Provide the (X, Y) coordinate of the cell's center where the given text is located.  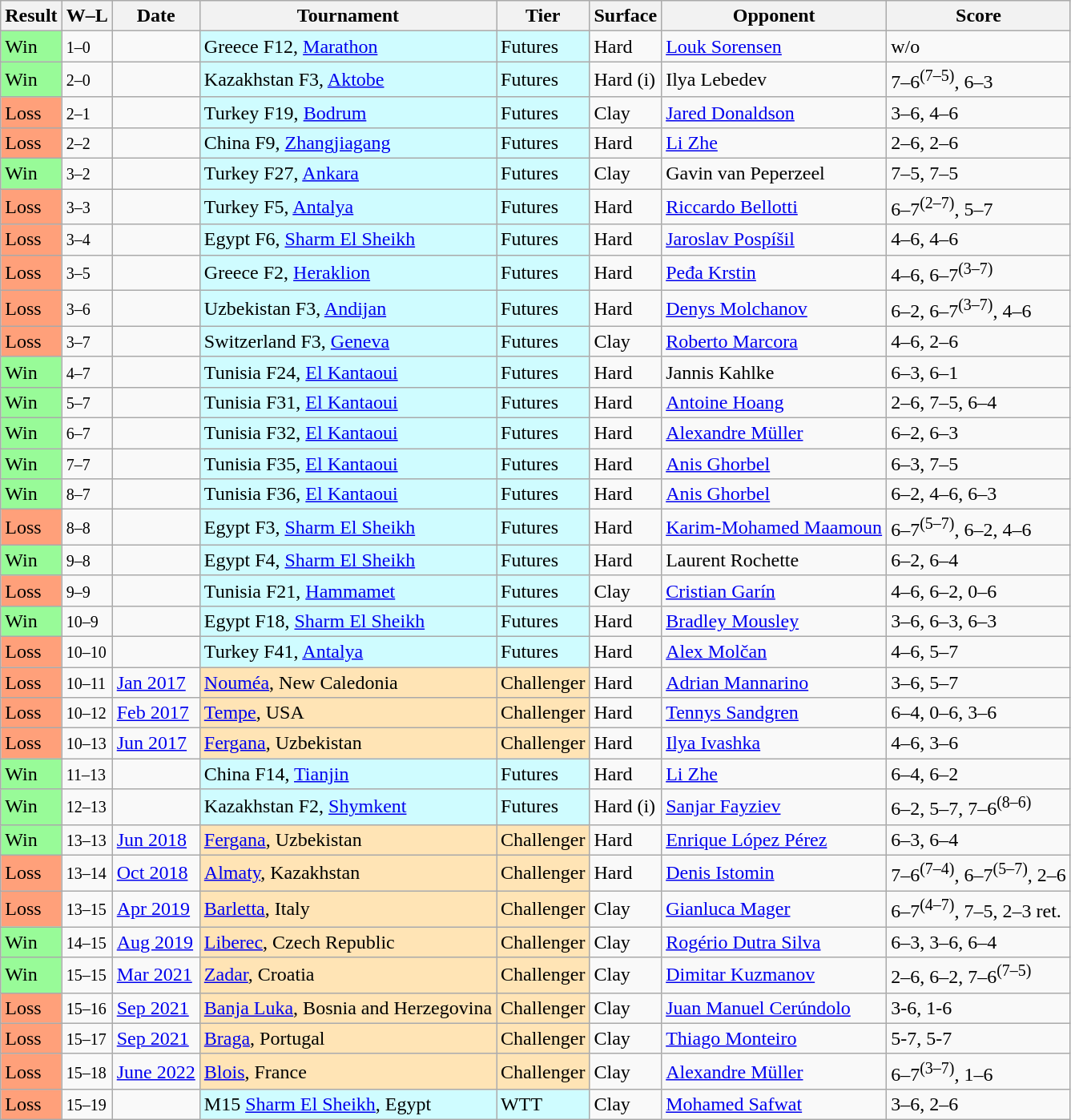
Gianluca Mager (774, 908)
4–6, 2–6 (979, 341)
Tunisia F24, El Kantaoui (348, 372)
2–2 (87, 143)
Date (155, 16)
6–2, 4–6, 6–3 (979, 494)
4–6, 6–2, 0–6 (979, 590)
15–18 (87, 1072)
Tunisia F21, Hammamet (348, 590)
Egypt F6, Sharm El Sheikh (348, 240)
Turkey F27, Ankara (348, 174)
Kazakhstan F3, Aktobe (348, 80)
4–7 (87, 372)
Ilya Ivashka (774, 743)
2–6, 7–5, 6–4 (979, 402)
Egypt F4, Sharm El Sheikh (348, 560)
Braga, Portugal (348, 1038)
June 2022 (155, 1072)
Kazakhstan F2, Shymkent (348, 808)
China F9, Zhangjiagang (348, 143)
14–15 (87, 941)
2–0 (87, 80)
Alex Molčan (774, 651)
Tunisia F36, El Kantaoui (348, 494)
8–8 (87, 527)
Dimitar Kuzmanov (774, 976)
10–13 (87, 743)
6–4, 6–2 (979, 774)
10–11 (87, 683)
Laurent Rochette (774, 560)
6–3, 6–1 (979, 372)
3–7 (87, 341)
Banja Luka, Bosnia and Herzegovina (348, 1008)
Denys Molchanov (774, 309)
Tournament (348, 16)
Egypt F18, Sharm El Sheikh (348, 621)
Zadar, Croatia (348, 976)
9–9 (87, 590)
7–5, 7–5 (979, 174)
Barletta, Italy (348, 908)
Roberto Marcora (774, 341)
6–3, 6–4 (979, 840)
3–4 (87, 240)
Result (31, 16)
6–7 (87, 433)
2–6, 6–2, 7–6(7–5) (979, 976)
Apr 2019 (155, 908)
China F14, Tianjin (348, 774)
Cristian Garín (774, 590)
6–7(2–7), 5–7 (979, 207)
Tunisia F35, El Kantaoui (348, 464)
W–L (87, 16)
2–1 (87, 112)
Egypt F3, Sharm El Sheikh (348, 527)
Greece F2, Heraklion (348, 272)
3–2 (87, 174)
3–6, 2–6 (979, 1105)
Greece F12, Marathon (348, 46)
5-7, 5-7 (979, 1038)
Sanjar Fayziev (774, 808)
6–2, 6–4 (979, 560)
4–6, 5–7 (979, 651)
6–7(5–7), 6–2, 4–6 (979, 527)
10–9 (87, 621)
Turkey F5, Antalya (348, 207)
Juan Manuel Cerúndolo (774, 1008)
Antoine Hoang (774, 402)
1–0 (87, 46)
6–2, 5–7, 7–6(8–6) (979, 808)
6–7(4–7), 7–5, 2–3 ret. (979, 908)
Turkey F41, Antalya (348, 651)
Jannis Kahlke (774, 372)
Tunisia F31, El Kantaoui (348, 402)
Adrian Mannarino (774, 683)
4–6, 6–7(3–7) (979, 272)
Tunisia F32, El Kantaoui (348, 433)
6–3, 3–6, 6–4 (979, 941)
12–13 (87, 808)
Riccardo Bellotti (774, 207)
3–6, 5–7 (979, 683)
6–4, 0–6, 3–6 (979, 713)
Feb 2017 (155, 713)
Surface (626, 16)
5–7 (87, 402)
7–6(7–4), 6–7(5–7), 2–6 (979, 873)
Bradley Mousley (774, 621)
Louk Sorensen (774, 46)
3–5 (87, 272)
9–8 (87, 560)
Gavin van Peperzeel (774, 174)
Tier (543, 16)
w/o (979, 46)
Liberec, Czech Republic (348, 941)
2–6, 2–6 (979, 143)
Mar 2021 (155, 976)
6–3, 7–5 (979, 464)
Switzerland F3, Geneva (348, 341)
Thiago Monteiro (774, 1038)
Nouméa, New Caledonia (348, 683)
6–2, 6–7(3–7), 4–6 (979, 309)
13–14 (87, 873)
Opponent (774, 16)
Aug 2019 (155, 941)
11–13 (87, 774)
3–6, 6–3, 6–3 (979, 621)
7–6(7–5), 6–3 (979, 80)
Turkey F19, Bodrum (348, 112)
Tempe, USA (348, 713)
8–7 (87, 494)
3–3 (87, 207)
3-6, 1-6 (979, 1008)
Uzbekistan F3, Andijan (348, 309)
Oct 2018 (155, 873)
M15 Sharm El Sheikh, Egypt (348, 1105)
15–15 (87, 976)
Blois, France (348, 1072)
Tennys Sandgren (774, 713)
3–6 (87, 309)
Jun 2017 (155, 743)
7–7 (87, 464)
Denis Istomin (774, 873)
Ilya Lebedev (774, 80)
Rogério Dutra Silva (774, 941)
Jan 2017 (155, 683)
15–17 (87, 1038)
Jared Donaldson (774, 112)
Enrique López Pérez (774, 840)
13–15 (87, 908)
10–12 (87, 713)
WTT (543, 1105)
Almaty, Kazakhstan (348, 873)
15–16 (87, 1008)
Mohamed Safwat (774, 1105)
Jaroslav Pospíšil (774, 240)
Jun 2018 (155, 840)
Score (979, 16)
6–7(3–7), 1–6 (979, 1072)
Peđa Krstin (774, 272)
10–10 (87, 651)
13–13 (87, 840)
6–2, 6–3 (979, 433)
15–19 (87, 1105)
3–6, 4–6 (979, 112)
4–6, 3–6 (979, 743)
4–6, 4–6 (979, 240)
Karim-Mohamed Maamoun (774, 527)
